Return the [X, Y] coordinate for the center point of the cell that contains the specified text.  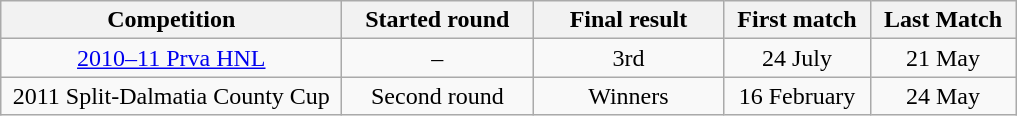
16 February [797, 96]
24 May [943, 96]
Winners [628, 96]
Last Match [943, 20]
2011 Split-Dalmatia County Cup [172, 96]
First match [797, 20]
2010–11 Prva HNL [172, 58]
Final result [628, 20]
21 May [943, 58]
Second round [438, 96]
Started round [438, 20]
3rd [628, 58]
– [438, 58]
24 July [797, 58]
Competition [172, 20]
